Determine the (X, Y) coordinate at the center of the cell enclosing the given text.  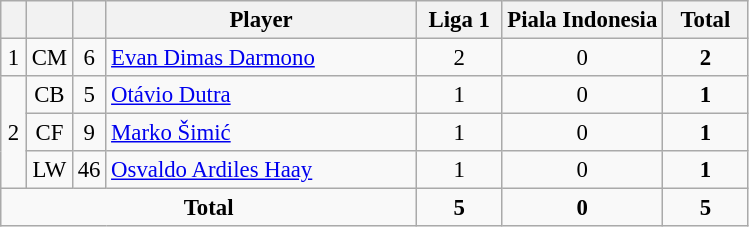
Liga 1 (459, 20)
Otávio Dutra (262, 95)
LW (49, 170)
Evan Dimas Darmono (262, 58)
9 (88, 133)
CB (49, 95)
46 (88, 170)
Player (262, 20)
Marko Šimić (262, 133)
Osvaldo Ardiles Haay (262, 170)
Piala Indonesia (582, 20)
6 (88, 58)
CF (49, 133)
CM (49, 58)
